Extract the (X, Y) coordinate from the center of the cell holding the provided text.  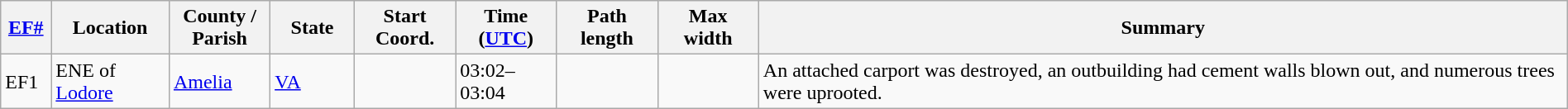
EF# (26, 28)
An attached carport was destroyed, an outbuilding had cement walls blown out, and numerous trees were uprooted. (1163, 81)
Summary (1163, 28)
Time (UTC) (506, 28)
State (313, 28)
Max width (708, 28)
Location (111, 28)
Start Coord. (404, 28)
ENE of Lodore (111, 81)
Path length (607, 28)
03:02–03:04 (506, 81)
VA (313, 81)
County / Parish (219, 28)
EF1 (26, 81)
Amelia (219, 81)
